Detect which cell encompasses the target text, then output its [x, y] center coordinate. 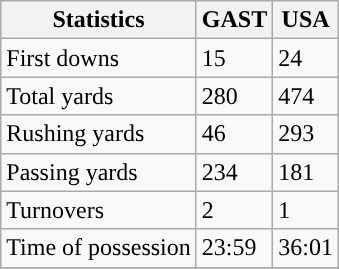
36:01 [306, 248]
234 [234, 172]
15 [234, 58]
Turnovers [99, 210]
46 [234, 134]
Time of possession [99, 248]
Statistics [99, 20]
474 [306, 96]
1 [306, 210]
Passing yards [99, 172]
293 [306, 134]
2 [234, 210]
First downs [99, 58]
USA [306, 20]
181 [306, 172]
24 [306, 58]
23:59 [234, 248]
280 [234, 96]
Total yards [99, 96]
GAST [234, 20]
Rushing yards [99, 134]
